Determine the [x, y] coordinate at the center of the cell enclosing the given text.  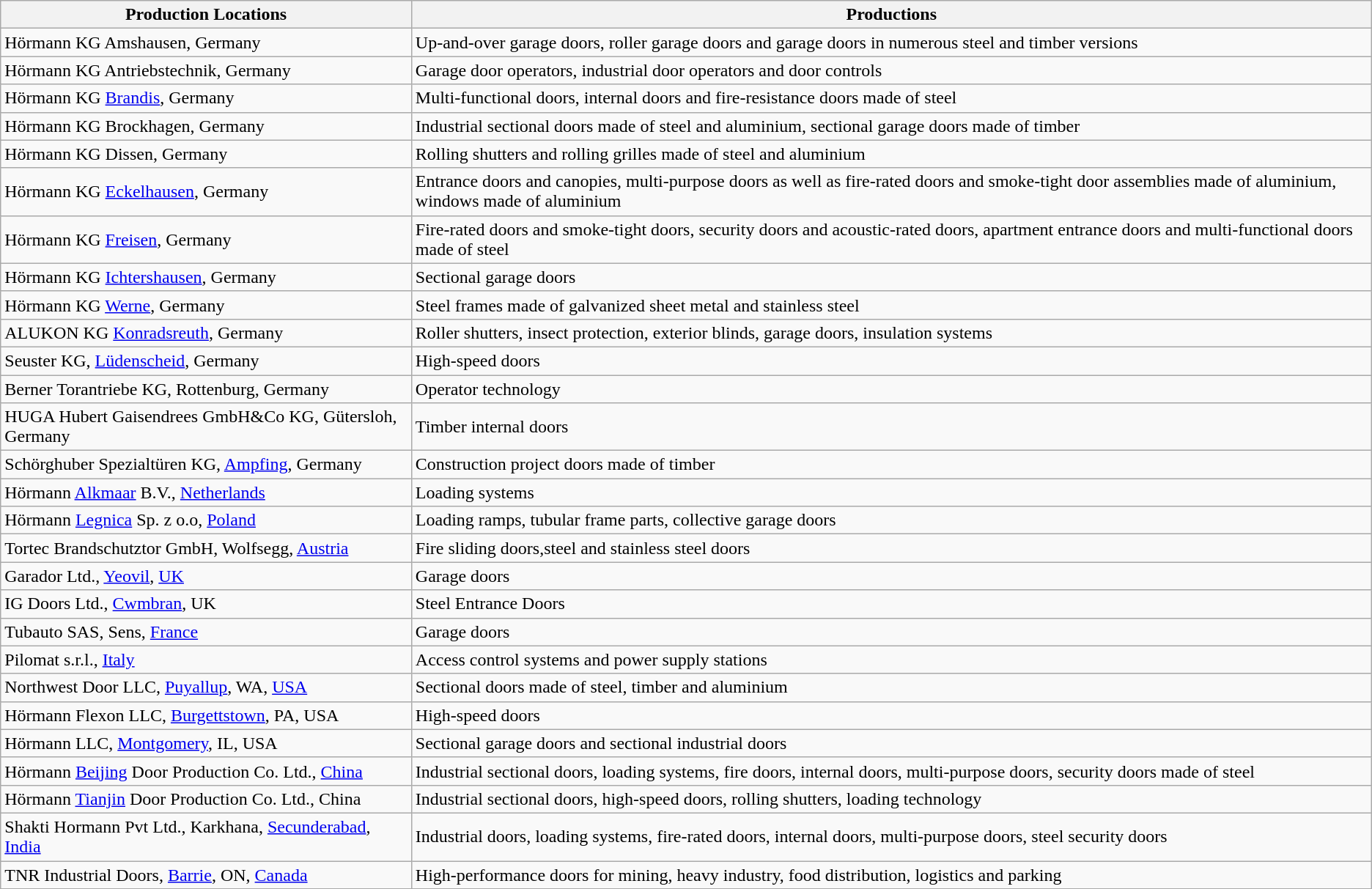
Industrial doors, loading systems, fire-rated doors, internal doors, multi-purpose doors, steel security doors [891, 837]
Hörmann KG Amshausen, Germany [207, 43]
Industrial sectional doors, loading systems, fire doors, internal doors, multi-purpose doors, security doors made of steel [891, 771]
Productions [891, 15]
Up-and-over garage doors, roller garage doors and garage doors in numerous steel and timber versions [891, 43]
Rolling shutters and rolling grilles made of steel and aluminium [891, 154]
Tortec Brandschutztor GmbH, Wolfsegg, Austria [207, 548]
Hörmann KG Antriebstechnik, Germany [207, 70]
Seuster KG, Lüdenscheid, Germany [207, 361]
Roller shutters, insect protection, exterior blinds, garage doors, insulation systems [891, 333]
Industrial sectional doors, high-speed doors, rolling shutters, loading technology [891, 799]
Loading systems [891, 493]
IG Doors Ltd., Cwmbran, UK [207, 604]
Multi-functional doors, internal doors and fire-resistance doors made of steel [891, 98]
Access control systems and power supply stations [891, 660]
Hörmann KG Eckelhausen, Germany [207, 192]
Hörmann Legnica Sp. z o.o, Poland [207, 520]
Shakti Hormann Pvt Ltd., Karkhana, Secunderabad, India [207, 837]
Garador Ltd., Yeovil, UK [207, 576]
Fire sliding doors,steel and stainless steel doors [891, 548]
Hörmann KG Ichtershausen, Germany [207, 277]
Steel Entrance Doors [891, 604]
Hörmann Alkmaar B.V., Netherlands [207, 493]
Hörmann KG Werne, Germany [207, 305]
Berner Torantriebe KG, Rottenburg, Germany [207, 389]
Sectional garage doors [891, 277]
Steel frames made of galvanized sheet metal and stainless steel [891, 305]
TNR Industrial Doors, Barrie, ON, Canada [207, 874]
Hörmann Beijing Door Production Co. Ltd., China [207, 771]
Hörmann KG Freisen, Germany [207, 239]
ALUKON KG Konradsreuth, Germany [207, 333]
HUGA Hubert Gaisendrees GmbH&Co KG, Gütersloh, Germany [207, 427]
Hörmann Flexon LLC, Burgettstown, PA, USA [207, 715]
Hörmann KG Brandis, Germany [207, 98]
Hörmann KG Dissen, Germany [207, 154]
High-performance doors for mining, heavy industry, food distribution, logistics and parking [891, 874]
Hörmann LLC, Montgomery, IL, USA [207, 743]
Hörmann Tianjin Door Production Co. Ltd., China [207, 799]
Construction project doors made of timber [891, 465]
Northwest Door LLC, Puyallup, WA, USA [207, 687]
Garage door operators, industrial door operators and door controls [891, 70]
Industrial sectional doors made of steel and aluminium, sectional garage doors made of timber [891, 126]
Sectional doors made of steel, timber and aluminium [891, 687]
Timber internal doors [891, 427]
Fire-rated doors and smoke-tight doors, security doors and acoustic-rated doors, apartment entrance doors and multi-functional doors made of steel [891, 239]
Hörmann KG Brockhagen, Germany [207, 126]
Tubauto SAS, Sens, France [207, 632]
Sectional garage doors and sectional industrial doors [891, 743]
Pilomat s.r.l., Italy [207, 660]
Production Locations [207, 15]
Schörghuber Spezialtüren KG, Ampfing, Germany [207, 465]
Loading ramps, tubular frame parts, collective garage doors [891, 520]
Operator technology [891, 389]
